Provide the (X, Y) coordinate of the cell's center where the given text is located.  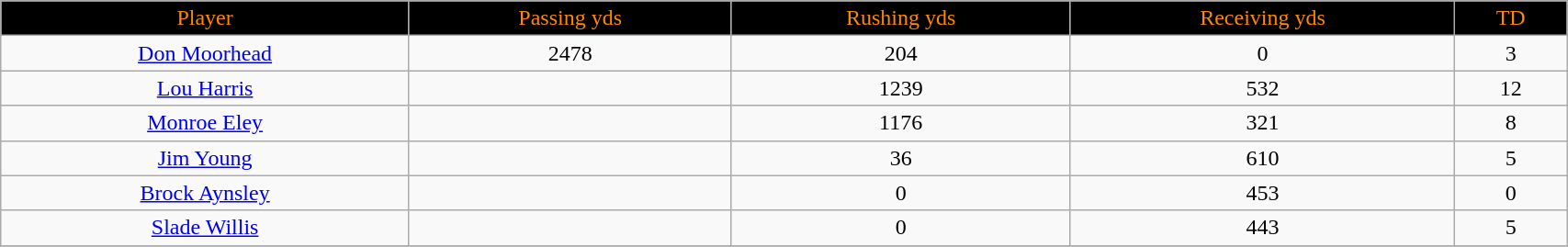
1176 (900, 123)
3 (1511, 53)
Receiving yds (1262, 18)
1239 (900, 88)
204 (900, 53)
Jim Young (206, 158)
2478 (570, 53)
Passing yds (570, 18)
12 (1511, 88)
Monroe Eley (206, 123)
Rushing yds (900, 18)
36 (900, 158)
Don Moorhead (206, 53)
532 (1262, 88)
321 (1262, 123)
8 (1511, 123)
Slade Willis (206, 228)
Brock Aynsley (206, 193)
TD (1511, 18)
453 (1262, 193)
Player (206, 18)
Lou Harris (206, 88)
610 (1262, 158)
443 (1262, 228)
